Provide the [X, Y] coordinate of the cell's center where the given text is located.  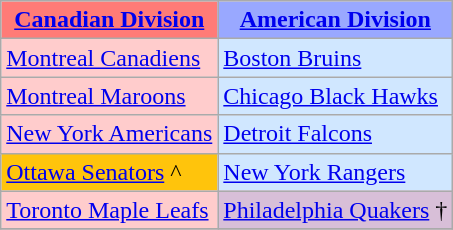
American Division [336, 20]
Montreal Maroons [110, 96]
Detroit Falcons [336, 134]
New York Rangers [336, 172]
Chicago Black Hawks [336, 96]
Philadelphia Quakers † [336, 210]
Montreal Canadiens [110, 58]
Toronto Maple Leafs [110, 210]
New York Americans [110, 134]
Canadian Division [110, 20]
Ottawa Senators ^ [110, 172]
Boston Bruins [336, 58]
